Search for the cell housing the specified text and yield its [x, y] center coordinate. 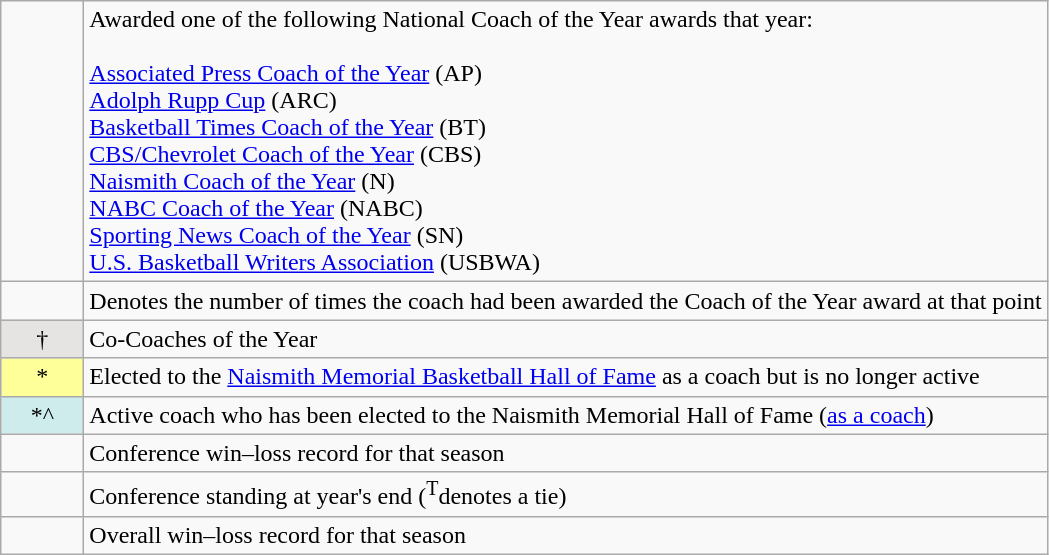
Conference win–loss record for that season [566, 453]
Denotes the number of times the coach had been awarded the Coach of the Year award at that point [566, 301]
Conference standing at year's end (Tdenotes a tie) [566, 494]
Co-Coaches of the Year [566, 339]
*^ [42, 415]
* [42, 377]
Overall win–loss record for that season [566, 536]
Elected to the Naismith Memorial Basketball Hall of Fame as a coach but is no longer active [566, 377]
† [42, 339]
Active coach who has been elected to the Naismith Memorial Hall of Fame (as a coach) [566, 415]
